Search for the cell housing the specified text and yield its [X, Y] center coordinate. 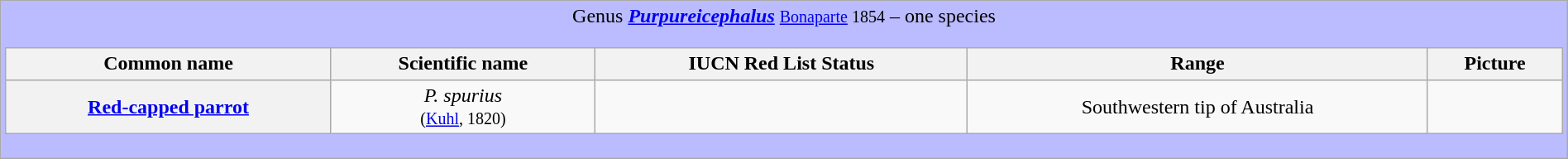
Common name [169, 64]
Red-capped parrot [169, 106]
Southwestern tip of Australia [1198, 106]
P. spurius (Kuhl, 1820) [463, 106]
IUCN Red List Status [782, 64]
Picture [1495, 64]
Scientific name [463, 64]
Range [1198, 64]
